Extract the (x, y) coordinate from the center of the cell holding the provided text.  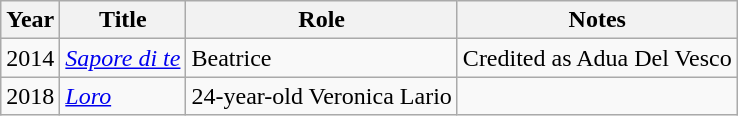
2018 (30, 96)
Sapore di te (123, 58)
Title (123, 20)
Year (30, 20)
Beatrice (322, 58)
2014 (30, 58)
Credited as Adua Del Vesco (597, 58)
24-year-old Veronica Lario (322, 96)
Role (322, 20)
Notes (597, 20)
Loro (123, 96)
